From the cell containing the given text, extract its center point as [X, Y] coordinate. 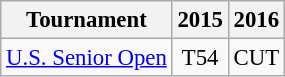
T54 [200, 58]
U.S. Senior Open [86, 58]
2015 [200, 20]
2016 [256, 20]
Tournament [86, 20]
CUT [256, 58]
